From the cell containing the given text, extract its center point as [x, y] coordinate. 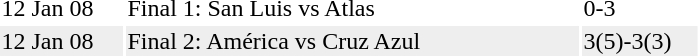
Final 2: América vs Cruz Azul [352, 41]
12 Jan 08 [62, 41]
3(5)-3(3) [640, 41]
